Pinpoint the cell where the given text exists, returning its (X, Y) midpoint coordinate. 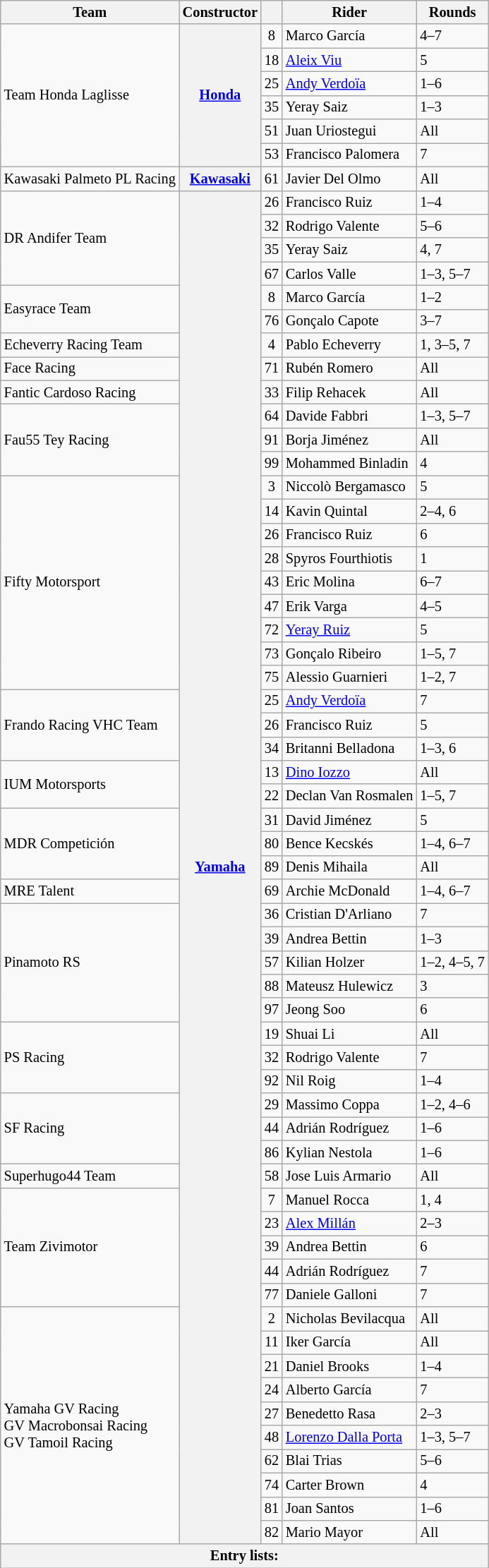
4–7 (452, 36)
Nil Roig (349, 1081)
72 (272, 629)
PS Racing (90, 1057)
31 (272, 820)
99 (272, 464)
34 (272, 749)
Daniel Brooks (349, 1366)
88 (272, 986)
3–7 (452, 321)
1 (452, 558)
Gonçalo Ribeiro (349, 653)
73 (272, 653)
Benedetto Rasa (349, 1413)
24 (272, 1389)
IUM Motorsports (90, 783)
28 (272, 558)
89 (272, 867)
18 (272, 60)
Kylian Nestola (349, 1152)
Kawasaki (220, 179)
Honda (220, 95)
Face Racing (90, 368)
Jeong Soo (349, 1010)
Constructor (220, 12)
Rounds (452, 12)
Alberto García (349, 1389)
Spyros Fourthiotis (349, 558)
91 (272, 440)
1, 3–5, 7 (452, 345)
Iker García (349, 1342)
76 (272, 321)
Blai Trias (349, 1461)
Shuai Li (349, 1034)
11 (272, 1342)
13 (272, 772)
71 (272, 368)
69 (272, 891)
Kilian Holzer (349, 963)
33 (272, 392)
Bence Kecskés (349, 843)
Britanni Belladona (349, 749)
57 (272, 963)
43 (272, 582)
Nicholas Bevilacqua (349, 1318)
62 (272, 1461)
Denis Mihaila (349, 867)
Echeverry Racing Team (90, 345)
Pinamoto RS (90, 962)
21 (272, 1366)
Mohammed Binladin (349, 464)
Entry lists: (244, 1556)
81 (272, 1509)
Mateusz Hulewicz (349, 986)
Javier Del Olmo (349, 179)
Fifty Motorsport (90, 581)
61 (272, 179)
Declan Van Rosmalen (349, 796)
Frando Racing VHC Team (90, 724)
Juan Uriostegui (349, 131)
82 (272, 1532)
Niccolò Bergamasco (349, 487)
53 (272, 155)
74 (272, 1485)
Massimo Coppa (349, 1105)
51 (272, 131)
23 (272, 1224)
Team Zivimotor (90, 1247)
4, 7 (452, 250)
29 (272, 1105)
Kavin Quintal (349, 511)
Carter Brown (349, 1485)
Eric Molina (349, 582)
14 (272, 511)
Yeray Ruiz (349, 629)
92 (272, 1081)
David Jiménez (349, 820)
1–2 (452, 297)
Joan Santos (349, 1509)
1–2, 7 (452, 677)
Aleix Viu (349, 60)
Alex Millán (349, 1224)
MDR Competición (90, 844)
Rider (349, 12)
1–3, 6 (452, 749)
Team (90, 12)
27 (272, 1413)
64 (272, 416)
Alessio Guarnieri (349, 677)
80 (272, 843)
1–2, 4–6 (452, 1105)
19 (272, 1034)
Pablo Echeverry (349, 345)
Gonçalo Capote (349, 321)
Francisco Palomera (349, 155)
4–5 (452, 606)
Daniele Galloni (349, 1295)
Easyrace Team (90, 309)
Cristian D'Arliano (349, 915)
Jose Luis Armario (349, 1176)
Filip Rehacek (349, 392)
97 (272, 1010)
Manuel Rocca (349, 1200)
Davide Fabbri (349, 416)
Archie McDonald (349, 891)
DR Andifer Team (90, 239)
Superhugo44 Team (90, 1176)
86 (272, 1152)
1, 4 (452, 1200)
Borja Jiménez (349, 440)
48 (272, 1437)
Lorenzo Dalla Porta (349, 1437)
Fantic Cardoso Racing (90, 392)
Mario Mayor (349, 1532)
58 (272, 1176)
Rubén Romero (349, 368)
Erik Varga (349, 606)
2 (272, 1318)
Yamaha (220, 867)
SF Racing (90, 1129)
Yamaha GV RacingGV Macrobonsai RacingGV Tamoil Racing (90, 1425)
75 (272, 677)
2–4, 6 (452, 511)
77 (272, 1295)
67 (272, 274)
Kawasaki Palmeto PL Racing (90, 179)
Fau55 Tey Racing (90, 439)
22 (272, 796)
Team Honda Laglisse (90, 95)
47 (272, 606)
Carlos Valle (349, 274)
Dino Iozzo (349, 772)
1–2, 4–5, 7 (452, 963)
MRE Talent (90, 891)
36 (272, 915)
6–7 (452, 582)
